Detect which cell encompasses the target text, then output its (x, y) center coordinate. 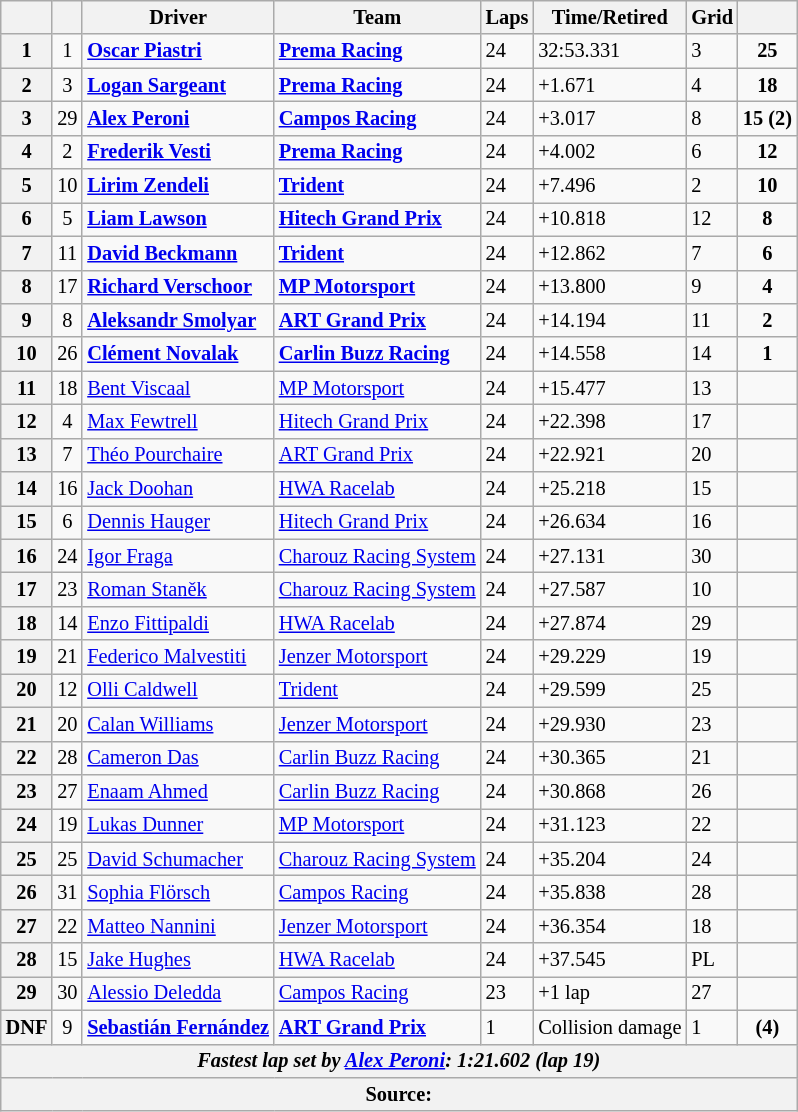
+25.218 (610, 489)
Alex Peroni (178, 118)
32:53.331 (610, 51)
+14.558 (610, 354)
Logan Sargeant (178, 85)
Frederik Vesti (178, 152)
Liam Lawson (178, 219)
+31.123 (610, 825)
DNF (27, 1027)
31 (67, 892)
Alessio Deledda (178, 993)
+7.496 (610, 186)
+30.868 (610, 791)
+27.874 (610, 623)
Team (378, 17)
David Beckmann (178, 253)
Aleksandr Smolyar (178, 320)
Calan Williams (178, 724)
Igor Fraga (178, 556)
(4) (768, 1027)
+36.354 (610, 926)
Dennis Hauger (178, 522)
+22.921 (610, 455)
+13.800 (610, 287)
+1.671 (610, 85)
+10.818 (610, 219)
Enaam Ahmed (178, 791)
+35.204 (610, 859)
Lirim Zendeli (178, 186)
+27.587 (610, 589)
Bent Viscaal (178, 388)
+30.365 (610, 758)
Laps (508, 17)
Lukas Dunner (178, 825)
Oscar Piastri (178, 51)
+29.599 (610, 690)
+1 lap (610, 993)
15 (2) (768, 118)
Jake Hughes (178, 960)
Driver (178, 17)
Grid (712, 17)
Sophia Flörsch (178, 892)
Jack Doohan (178, 489)
Richard Verschoor (178, 287)
Time/Retired (610, 17)
Olli Caldwell (178, 690)
Clément Novalak (178, 354)
Source: (399, 1094)
Enzo Fittipaldi (178, 623)
David Schumacher (178, 859)
Roman Staněk (178, 589)
+14.194 (610, 320)
+15.477 (610, 388)
+22.398 (610, 421)
Matteo Nannini (178, 926)
+37.545 (610, 960)
+26.634 (610, 522)
+27.131 (610, 556)
Sebastián Fernández (178, 1027)
Fastest lap set by Alex Peroni: 1:21.602 (lap 19) (399, 1061)
+35.838 (610, 892)
+3.017 (610, 118)
PL (712, 960)
Max Fewtrell (178, 421)
+12.862 (610, 253)
Federico Malvestiti (178, 657)
+29.229 (610, 657)
Collision damage (610, 1027)
Théo Pourchaire (178, 455)
+4.002 (610, 152)
+29.930 (610, 724)
Cameron Das (178, 758)
